Extract the [x, y] coordinate from the center of the cell holding the provided text.  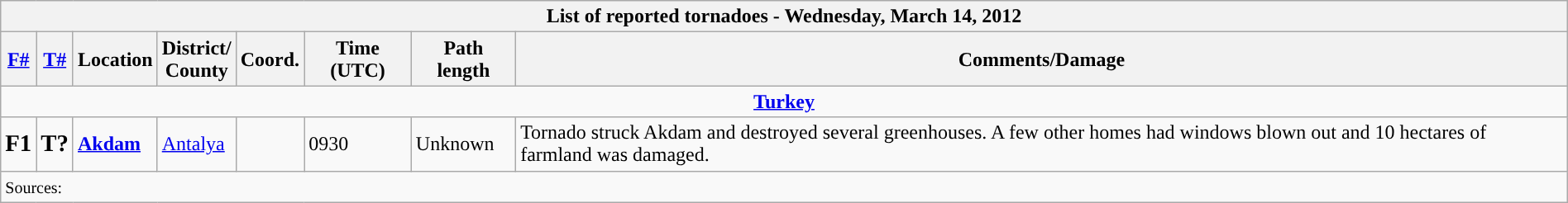
Time (UTC) [358, 59]
Antalya [197, 144]
Location [115, 59]
0930 [358, 144]
Turkey [784, 101]
Unknown [463, 144]
F# [18, 59]
Tornado struck Akdam and destroyed several greenhouses. A few other homes had windows blown out and 10 hectares of farmland was damaged. [1042, 144]
Comments/Damage [1042, 59]
Path length [463, 59]
Akdam [115, 144]
Sources: [784, 186]
List of reported tornadoes - Wednesday, March 14, 2012 [784, 17]
F1 [18, 144]
T? [55, 144]
T# [55, 59]
District/County [197, 59]
Coord. [270, 59]
